Extract the (X, Y) coordinate from the center of the cell holding the provided text.  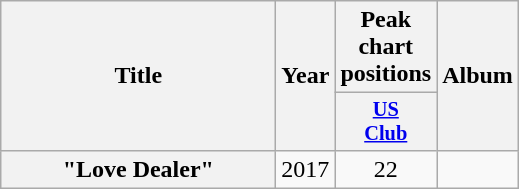
Title (138, 76)
Peak chart positions (386, 47)
USClub (386, 122)
2017 (306, 169)
Album (478, 76)
"Love Dealer" (138, 169)
Year (306, 76)
22 (386, 169)
